Pinpoint the cell where the given text exists, returning its [x, y] midpoint coordinate. 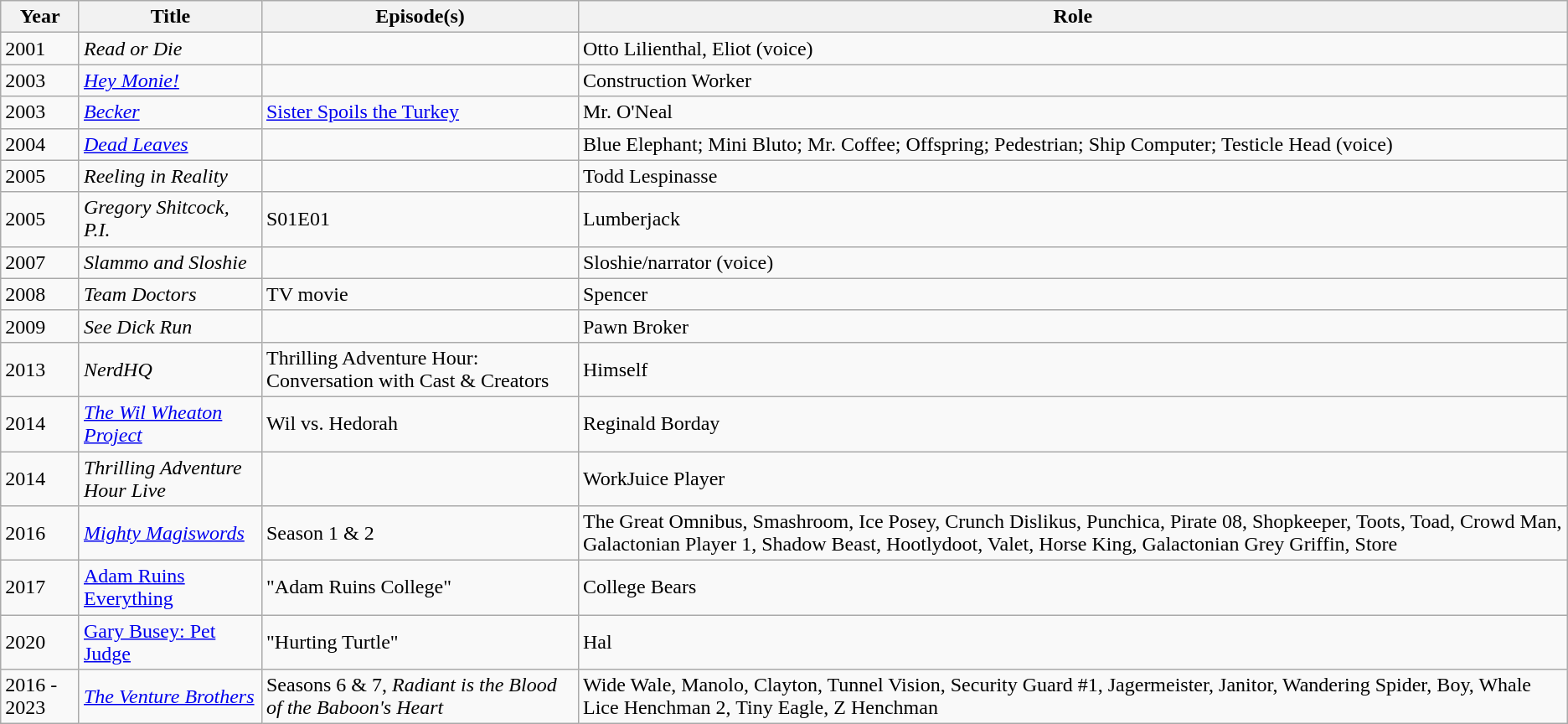
"Adam Ruins College" [420, 588]
Read or Die [170, 49]
The Venture Brothers [170, 697]
Gregory Shitcock, P.I. [170, 220]
Mr. O'Neal [1072, 112]
2016 - 2023 [40, 697]
2007 [40, 262]
Construction Worker [1072, 80]
S01E01 [420, 220]
Role [1072, 17]
Team Doctors [170, 294]
TV movie [420, 294]
Thrilling Adventure Hour: Conversation with Cast & Creators [420, 369]
Episode(s) [420, 17]
Reginald Borday [1072, 424]
2013 [40, 369]
Todd Lespinasse [1072, 176]
Dead Leaves [170, 144]
2009 [40, 326]
Sister Spoils the Turkey [420, 112]
2008 [40, 294]
Himself [1072, 369]
Sloshie/narrator (voice) [1072, 262]
2020 [40, 642]
NerdHQ [170, 369]
Season 1 & 2 [420, 533]
2017 [40, 588]
Reeling in Reality [170, 176]
Slammo and Sloshie [170, 262]
Wil vs. Hedorah [420, 424]
Mighty Magiswords [170, 533]
2001 [40, 49]
Seasons 6 & 7, Radiant is the Blood of the Baboon's Heart [420, 697]
See Dick Run [170, 326]
2004 [40, 144]
Becker [170, 112]
Lumberjack [1072, 220]
"Hurting Turtle" [420, 642]
Blue Elephant; Mini Bluto; Mr. Coffee; Offspring; Pedestrian; Ship Computer; Testicle Head (voice) [1072, 144]
Adam Ruins Everything [170, 588]
Hal [1072, 642]
Otto Lilienthal, Eliot (voice) [1072, 49]
Pawn Broker [1072, 326]
WorkJuice Player [1072, 478]
2016 [40, 533]
Gary Busey: Pet Judge [170, 642]
Spencer [1072, 294]
Hey Monie! [170, 80]
Year [40, 17]
The Wil Wheaton Project [170, 424]
College Bears [1072, 588]
Title [170, 17]
Thrilling Adventure Hour Live [170, 478]
